From the cell containing the given text, extract its center point as (x, y) coordinate. 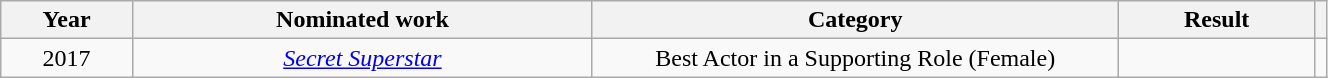
Best Actor in a Supporting Role (Female) (854, 58)
2017 (67, 58)
Secret Superstar (362, 58)
Category (854, 20)
Nominated work (362, 20)
Result (1216, 20)
Year (67, 20)
